Find where the given text appears and provide that cell's center as [x, y] coordinate. 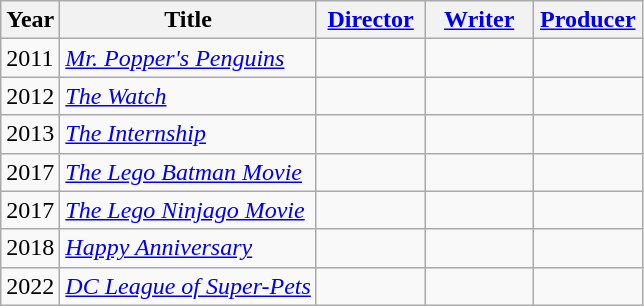
The Watch [188, 96]
Happy Anniversary [188, 248]
Mr. Popper's Penguins [188, 58]
The Lego Ninjago Movie [188, 210]
Director [370, 20]
Title [188, 20]
DC League of Super-Pets [188, 286]
The Internship [188, 134]
2022 [30, 286]
Year [30, 20]
2018 [30, 248]
2011 [30, 58]
2013 [30, 134]
Producer [588, 20]
Writer [480, 20]
The Lego Batman Movie [188, 172]
2012 [30, 96]
